Search for the cell housing the specified text and yield its (X, Y) center coordinate. 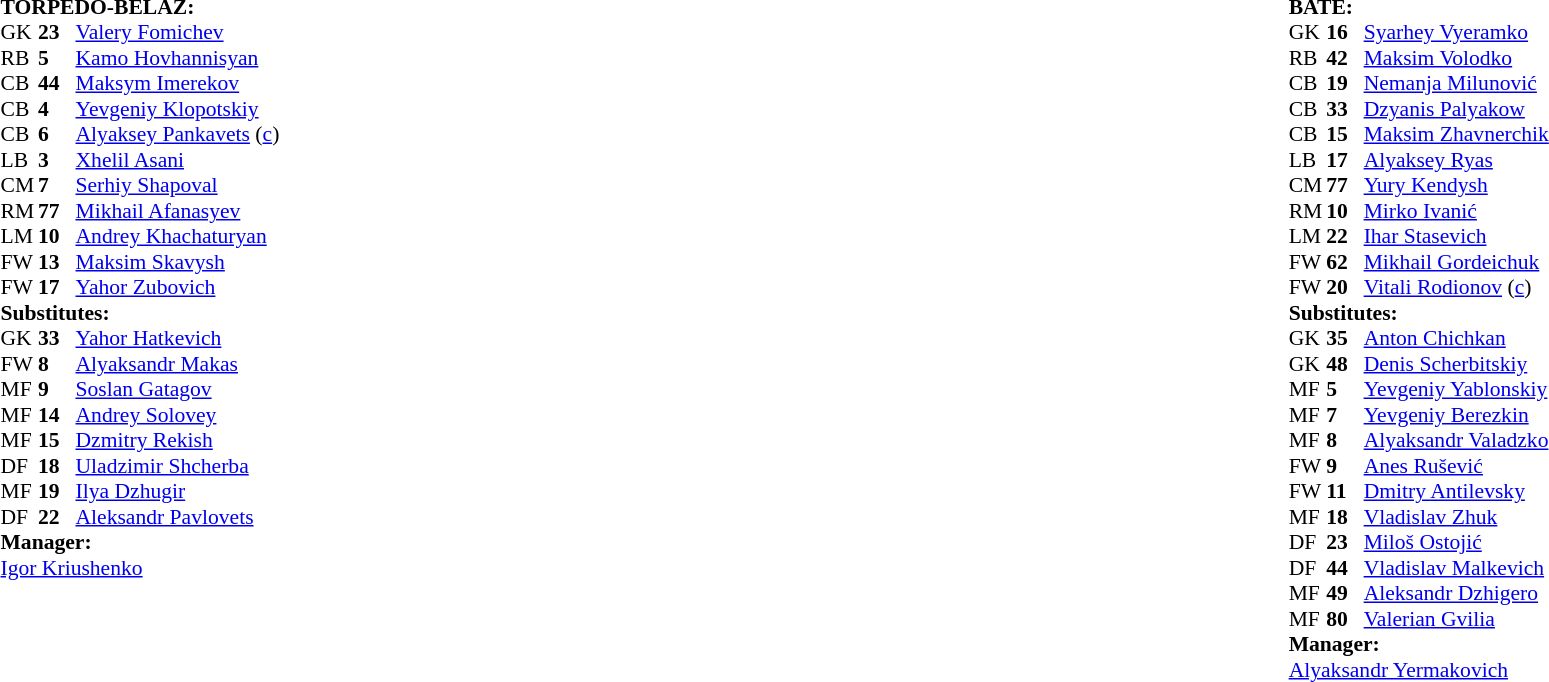
Dmitry Antilevsky (1456, 491)
Igor Kriushenko (140, 568)
Valerian Gvilia (1456, 619)
14 (57, 415)
Alyaksandr Valadzko (1456, 441)
Andrey Solovey (178, 415)
80 (1345, 619)
Mirko Ivanić (1456, 211)
Alyaksey Ryas (1456, 160)
Maksim Zhavnerchik (1456, 135)
Ilya Dzhugir (178, 491)
Soslan Gatagov (178, 389)
Maksim Volodko (1456, 58)
11 (1345, 491)
Anton Chichkan (1456, 339)
Kamo Hovhannisyan (178, 58)
20 (1345, 287)
3 (57, 160)
Alyaksey Pankavets (c) (178, 135)
Aleksandr Dzhigero (1456, 593)
6 (57, 135)
Vladislav Zhuk (1456, 517)
Vladislav Malkevich (1456, 568)
Valery Fomichev (178, 33)
Alyaksandr Makas (178, 364)
Anes Rušević (1456, 466)
Yevgeniy Berezkin (1456, 415)
Mikhail Afanasyev (178, 211)
Uladzimir Shcherba (178, 466)
Yahor Hatkevich (178, 339)
13 (57, 262)
Miloš Ostojić (1456, 543)
Vitali Rodionov (c) (1456, 287)
Mikhail Gordeichuk (1456, 262)
Denis Scherbitskiy (1456, 364)
Maksim Skavysh (178, 262)
49 (1345, 593)
Dzyanis Palyakow (1456, 109)
48 (1345, 364)
16 (1345, 33)
Maksym Imerekov (178, 83)
Yury Kendysh (1456, 185)
62 (1345, 262)
Yahor Zubovich (178, 287)
Xhelil Asani (178, 160)
42 (1345, 58)
Syarhey Vyeramko (1456, 33)
Serhiy Shapoval (178, 185)
4 (57, 109)
Yevgeniy Klopotskiy (178, 109)
Aleksandr Pavlovets (178, 517)
Nemanja Milunović (1456, 83)
Andrey Khachaturyan (178, 237)
Dzmitry Rekish (178, 441)
35 (1345, 339)
Ihar Stasevich (1456, 237)
Yevgeniy Yablonskiy (1456, 389)
